Return (x, y) of the center of cell containing provided text 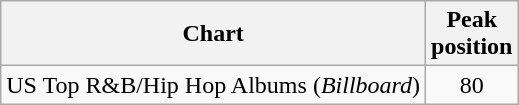
Chart (214, 34)
Peakposition (472, 34)
US Top R&B/Hip Hop Albums (Billboard) (214, 85)
80 (472, 85)
